Capture the cell that displays the provided text and extract its (x, y) central coordinate. 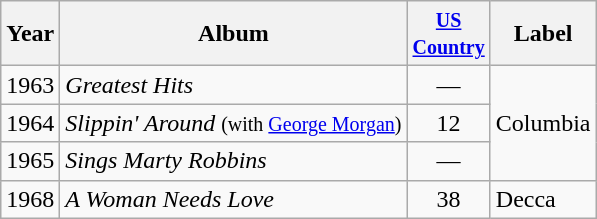
A Woman Needs Love (234, 199)
Album (234, 34)
Label (543, 34)
US Country (448, 34)
1965 (30, 161)
1964 (30, 123)
1968 (30, 199)
Sings Marty Robbins (234, 161)
Greatest Hits (234, 85)
Decca (543, 199)
Year (30, 34)
12 (448, 123)
Columbia (543, 123)
1963 (30, 85)
Slippin' Around (with George Morgan) (234, 123)
38 (448, 199)
